Find where the given text appears and provide that cell's center as (x, y) coordinate. 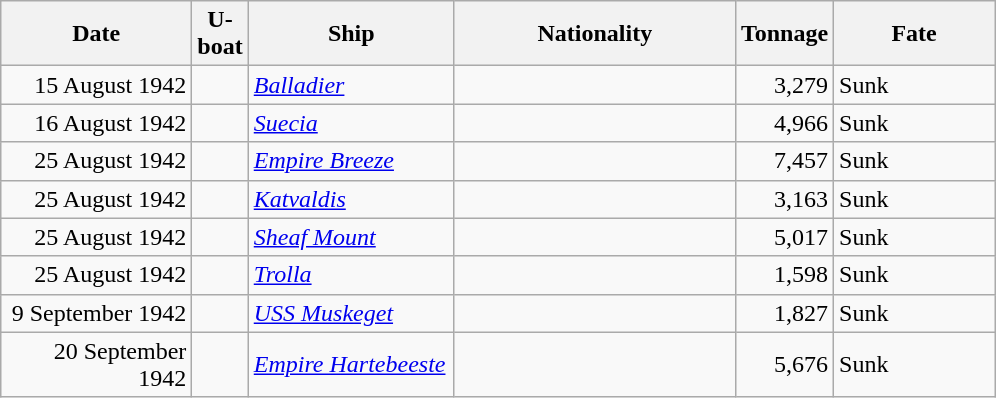
3,279 (784, 85)
Tonnage (784, 34)
5,676 (784, 364)
Katvaldis (351, 199)
20 September 1942 (96, 364)
4,966 (784, 123)
Date (96, 34)
U-boat (220, 34)
9 September 1942 (96, 313)
Sheaf Mount (351, 237)
USS Muskeget (351, 313)
Balladier (351, 85)
15 August 1942 (96, 85)
1,598 (784, 275)
Ship (351, 34)
1,827 (784, 313)
5,017 (784, 237)
Nationality (594, 34)
7,457 (784, 161)
3,163 (784, 199)
Fate (914, 34)
Trolla (351, 275)
Empire Breeze (351, 161)
Empire Hartebeeste (351, 364)
16 August 1942 (96, 123)
Suecia (351, 123)
